Locate the cell with the specified text and output its (X, Y) center coordinate. 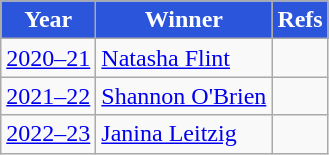
2020–21 (48, 58)
2022–23 (48, 134)
Refs (300, 20)
2021–22 (48, 96)
Natasha Flint (184, 58)
Year (48, 20)
Janina Leitzig (184, 134)
Winner (184, 20)
Shannon O'Brien (184, 96)
